Scan for the cell matching the given text and deliver its (x, y) coordinate at center. 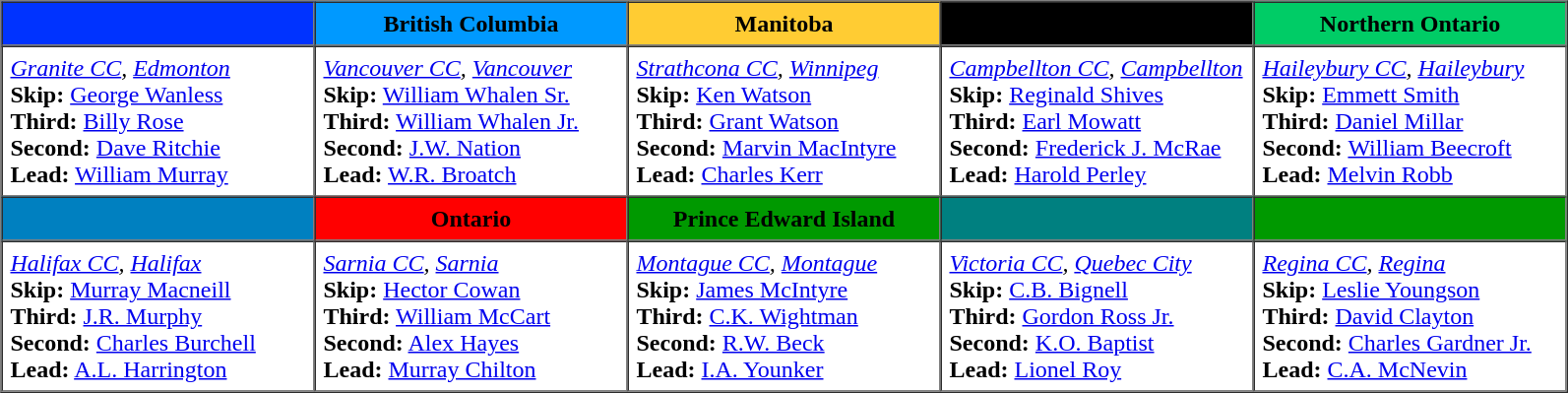
Haileybury CC, HaileyburySkip: Emmett Smith Third: Daniel Millar Second: William Beecroft Lead: Melvin Robb (1411, 120)
Campbellton CC, CampbelltonSkip: Reginald Shives Third: Earl Mowatt Second: Frederick J. McRae Lead: Harold Perley (1098, 120)
Halifax CC, HalifaxSkip: Murray Macneill Third: J.R. Murphy Second: Charles Burchell Lead: A.L. Harrington (158, 315)
Manitoba (784, 24)
Sarnia CC, SarniaSkip: Hector Cowan Third: William McCart Second: Alex Hayes Lead: Murray Chilton (471, 315)
Prince Edward Island (784, 219)
Vancouver CC, VancouverSkip: William Whalen Sr. Third: William Whalen Jr. Second: J.W. Nation Lead: W.R. Broatch (471, 120)
Victoria CC, Quebec CitySkip: C.B. Bignell Third: Gordon Ross Jr. Second: K.O. Baptist Lead: Lionel Roy (1098, 315)
Strathcona CC, WinnipegSkip: Ken Watson Third: Grant Watson Second: Marvin MacIntyre Lead: Charles Kerr (784, 120)
Ontario (471, 219)
Granite CC, EdmontonSkip: George Wanless Third: Billy Rose Second: Dave Ritchie Lead: William Murray (158, 120)
Northern Ontario (1411, 24)
Regina CC, ReginaSkip: Leslie Youngson Third: David Clayton Second: Charles Gardner Jr. Lead: C.A. McNevin (1411, 315)
British Columbia (471, 24)
Montague CC, MontagueSkip: James McIntyre Third: C.K. Wightman Second: R.W. Beck Lead: I.A. Younker (784, 315)
